Extract the (X, Y) coordinate from the center of the cell holding the provided text.  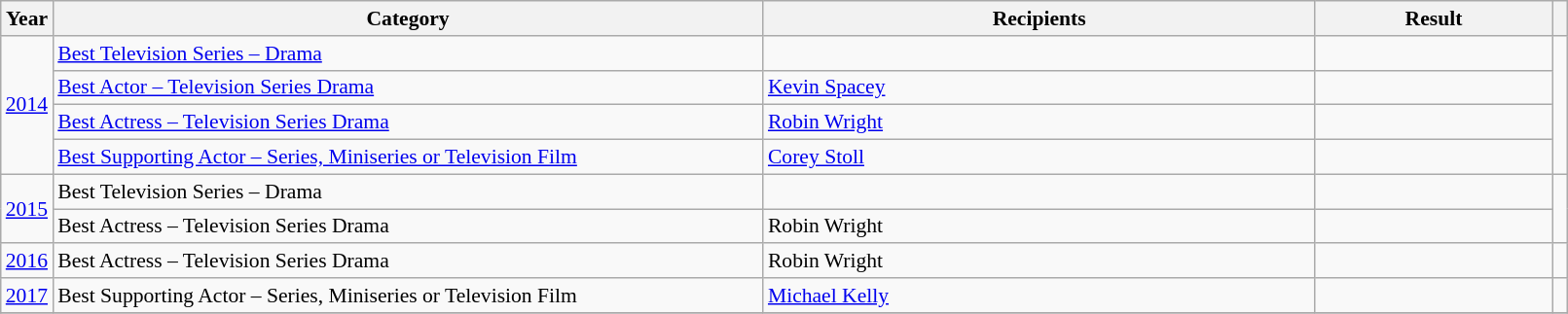
Recipients (1039, 18)
2014 (27, 105)
Year (27, 18)
Corey Stoll (1039, 157)
2017 (27, 296)
Result (1433, 18)
Michael Kelly (1039, 296)
Kevin Spacey (1039, 87)
Category (408, 18)
2015 (27, 208)
2016 (27, 262)
Best Actor – Television Series Drama (408, 87)
